Determine the [x, y] coordinate at the center of the cell enclosing the given text.  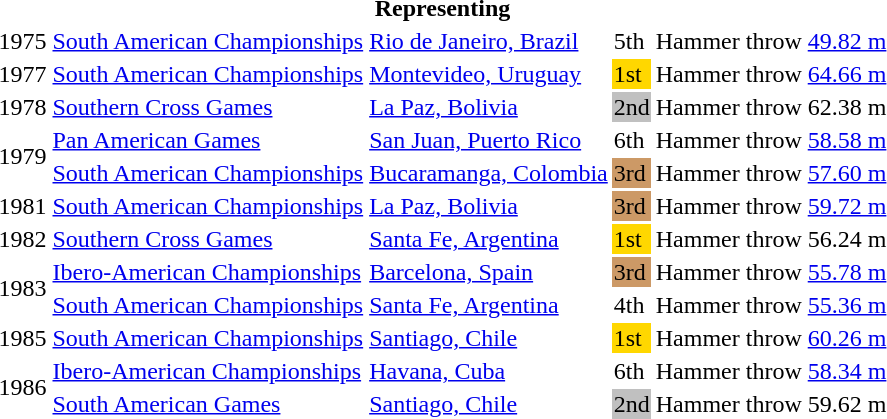
Havana, Cuba [489, 371]
Bucaramanga, Colombia [489, 173]
Rio de Janeiro, Brazil [489, 41]
South American Games [208, 404]
4th [632, 305]
5th [632, 41]
Barcelona, Spain [489, 272]
Pan American Games [208, 140]
San Juan, Puerto Rico [489, 140]
Montevideo, Uruguay [489, 74]
